Identify which cell holds the provided text, then report its [x, y] central coordinate. 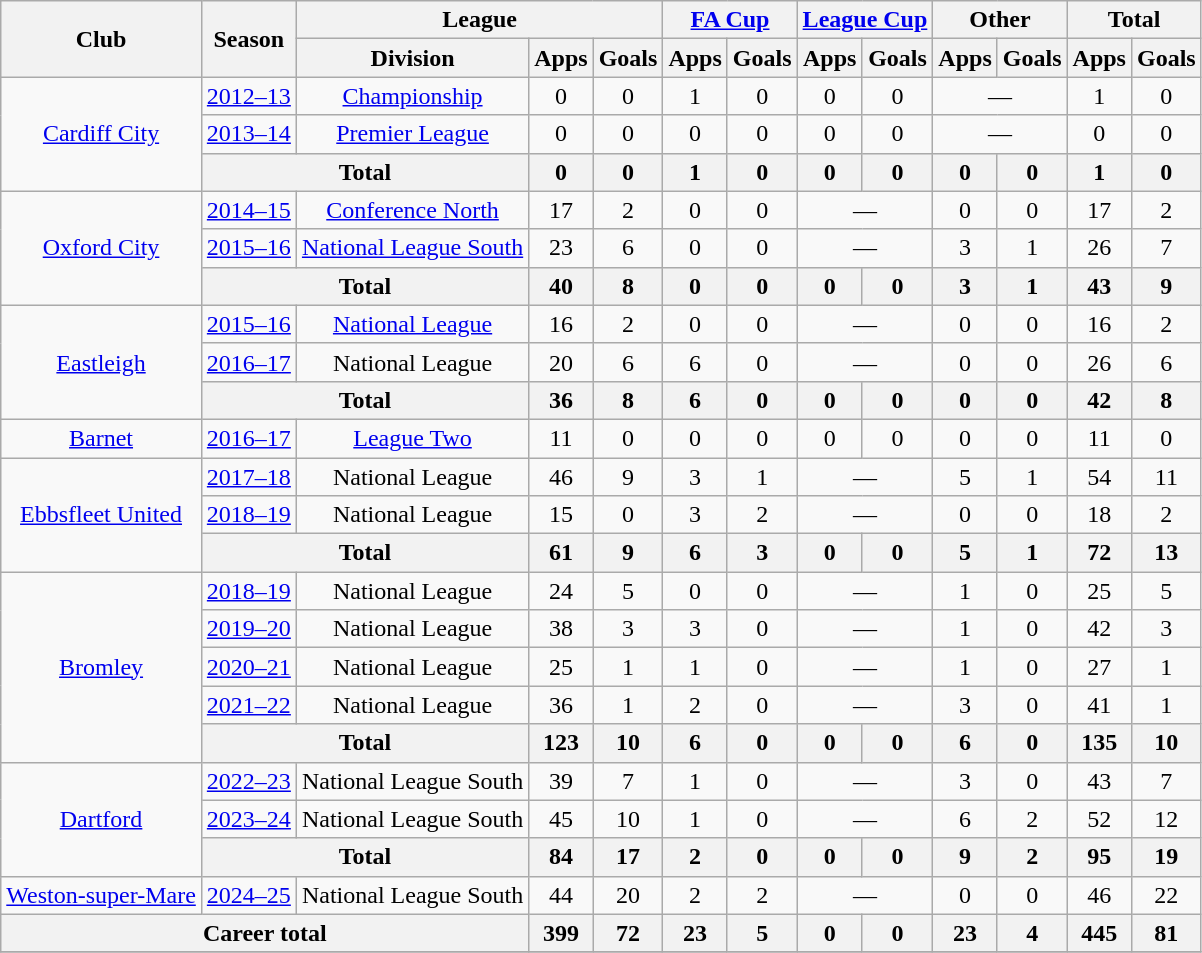
38 [561, 629]
95 [1099, 857]
2024–25 [248, 895]
FA Cup [730, 20]
Oxford City [102, 248]
Career total [265, 933]
399 [561, 933]
41 [1099, 705]
Barnet [102, 438]
13 [1166, 553]
2012–13 [248, 96]
135 [1099, 743]
44 [561, 895]
24 [561, 591]
4 [1032, 933]
2019–20 [248, 629]
22 [1166, 895]
Other [1000, 20]
2013–14 [248, 134]
2023–24 [248, 819]
445 [1099, 933]
123 [561, 743]
12 [1166, 819]
15 [561, 515]
52 [1099, 819]
81 [1166, 933]
39 [561, 781]
Bromley [102, 667]
2014–15 [248, 210]
40 [561, 286]
84 [561, 857]
2020–21 [248, 667]
Eastleigh [102, 362]
League [480, 20]
2017–18 [248, 477]
Dartford [102, 819]
27 [1099, 667]
Weston-super-Mare [102, 895]
18 [1099, 515]
Club [102, 39]
45 [561, 819]
League Cup [865, 20]
Championship [412, 96]
League Two [412, 438]
2022–23 [248, 781]
61 [561, 553]
Division [412, 58]
Ebbsfleet United [102, 515]
Season [248, 39]
Premier League [412, 134]
19 [1166, 857]
Cardiff City [102, 134]
2021–22 [248, 705]
Conference North [412, 210]
54 [1099, 477]
